Return the [X, Y] coordinate for the center point of the cell that contains the specified text.  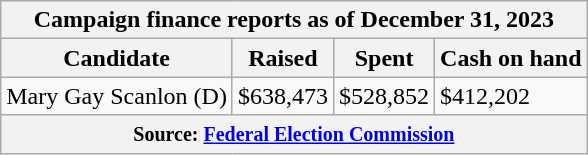
Campaign finance reports as of December 31, 2023 [294, 20]
Source: Federal Election Commission [294, 134]
Spent [384, 58]
$412,202 [511, 96]
Cash on hand [511, 58]
$528,852 [384, 96]
$638,473 [282, 96]
Candidate [117, 58]
Raised [282, 58]
Mary Gay Scanlon (D) [117, 96]
